Detect which cell encompasses the target text, then output its (x, y) center coordinate. 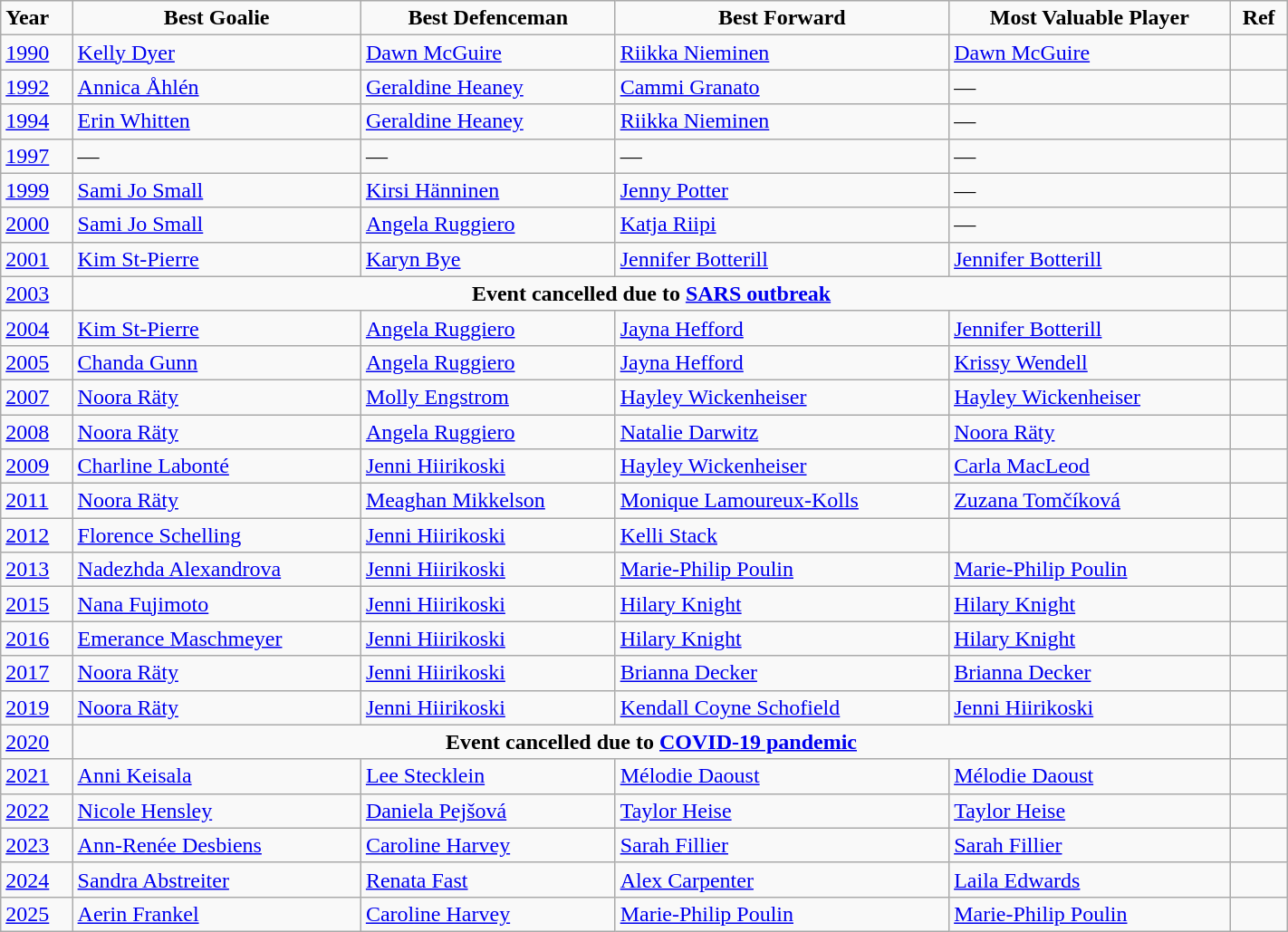
2000 (36, 225)
2021 (36, 776)
Best Forward (783, 18)
Kirsi Hänninen (487, 190)
Florence Schelling (216, 535)
2020 (36, 742)
Daniela Pejšová (487, 811)
Zuzana Tomčíková (1090, 501)
Ref (1259, 18)
Molly Engstrom (487, 397)
1999 (36, 190)
Kelli Stack (783, 535)
Anni Keisala (216, 776)
Emerance Maschmeyer (216, 639)
2024 (36, 879)
2008 (36, 432)
Kelly Dyer (216, 53)
Krissy Wendell (1090, 362)
Jenny Potter (783, 190)
Ann-Renée Desbiens (216, 845)
2023 (36, 845)
1994 (36, 121)
Annica Åhlén (216, 87)
2017 (36, 673)
Natalie Darwitz (783, 432)
2013 (36, 570)
1992 (36, 87)
Renata Fast (487, 879)
2001 (36, 259)
Katja Riipi (783, 225)
Kendall Coyne Schofield (783, 707)
Most Valuable Player (1090, 18)
2009 (36, 466)
2011 (36, 501)
Alex Carpenter (783, 879)
Lee Stecklein (487, 776)
Sandra Abstreiter (216, 879)
Best Defenceman (487, 18)
Carla MacLeod (1090, 466)
Best Goalie (216, 18)
2005 (36, 362)
Monique Lamoureux-Kolls (783, 501)
2007 (36, 397)
Nadezhda Alexandrova (216, 570)
Aerin Frankel (216, 914)
Chanda Gunn (216, 362)
2025 (36, 914)
Karyn Bye (487, 259)
1990 (36, 53)
Cammi Granato (783, 87)
Nicole Hensley (216, 811)
Charline Labonté (216, 466)
2012 (36, 535)
1997 (36, 156)
2016 (36, 639)
2022 (36, 811)
Meaghan Mikkelson (487, 501)
Event cancelled due to COVID-19 pandemic (651, 742)
Nana Fujimoto (216, 604)
Erin Whitten (216, 121)
2019 (36, 707)
2004 (36, 328)
2015 (36, 604)
Event cancelled due to SARS outbreak (651, 293)
Year (36, 18)
Laila Edwards (1090, 879)
2003 (36, 293)
